Provide the (x, y) coordinate of the cell's center where the given text is located.  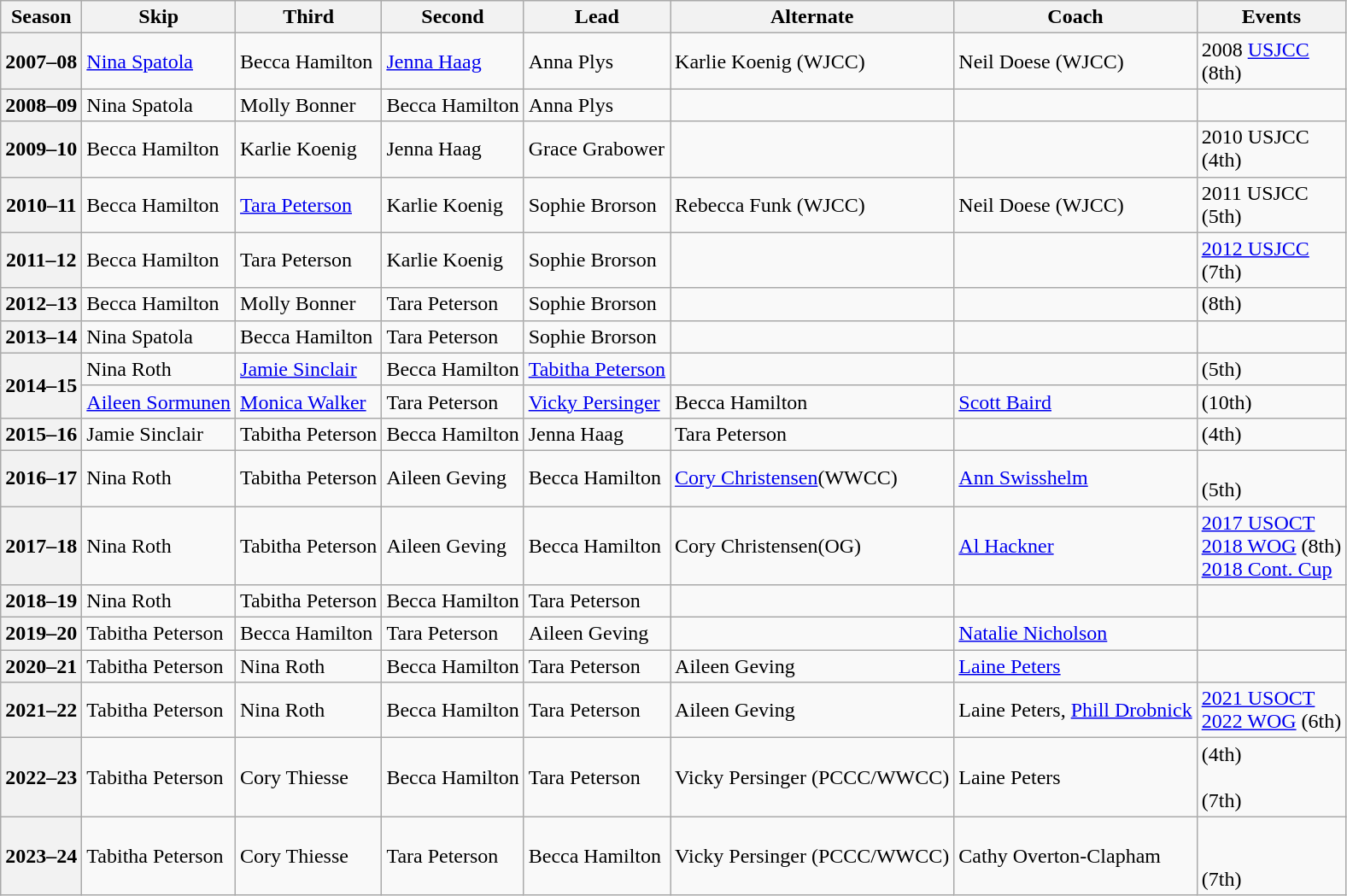
Third (309, 17)
Cathy Overton-Clapham (1075, 856)
2007–08 (41, 61)
Coach (1075, 17)
Natalie Nicholson (1075, 634)
Karlie Koenig (WJCC) (812, 61)
2019–20 (41, 634)
Aileen Sormunen (159, 401)
2015–16 (41, 434)
Ann Swisshelm (1075, 478)
2010 USJCC (4th) (1271, 149)
2022–23 (41, 777)
(4th) (1271, 434)
2010–11 (41, 205)
2021 USOCT 2022 WOG (6th) (1271, 711)
Scott Baird (1075, 401)
Lead (596, 17)
2018–19 (41, 601)
Vicky Persinger (596, 401)
2011–12 (41, 260)
Rebecca Funk (WJCC) (812, 205)
Skip (159, 17)
2012–13 (41, 304)
Laine Peters, Phill Drobnick (1075, 711)
2021–22 (41, 711)
Second (453, 17)
2008–09 (41, 105)
2016–17 (41, 478)
2014–15 (41, 385)
Alternate (812, 17)
(8th) (1271, 304)
2013–14 (41, 337)
Cory Christensen(OG) (812, 545)
(4th) (7th) (1271, 777)
2017–18 (41, 545)
Events (1271, 17)
Cory Christensen(WWCC) (812, 478)
2023–24 (41, 856)
2012 USJCC (7th) (1271, 260)
Grace Grabower (596, 149)
2020–21 (41, 666)
Season (41, 17)
Monica Walker (309, 401)
(7th) (1271, 856)
2008 USJCC (8th) (1271, 61)
2009–10 (41, 149)
(10th) (1271, 401)
Al Hackner (1075, 545)
2011 USJCC (5th) (1271, 205)
2017 USOCT 2018 WOG (8th)2018 Cont. Cup (1271, 545)
